Detect which cell encompasses the target text, then output its [x, y] center coordinate. 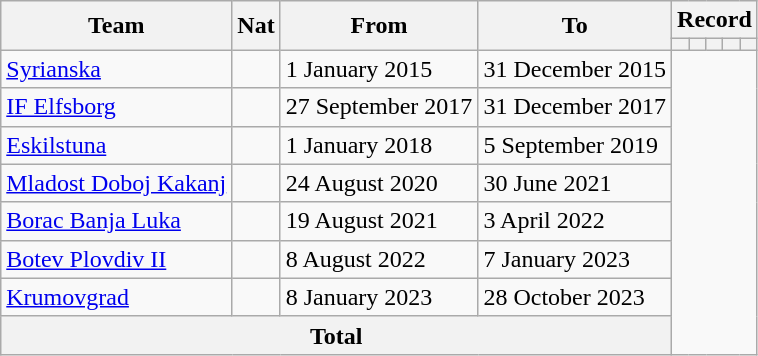
31 December 2017 [575, 107]
7 January 2023 [575, 259]
28 October 2023 [575, 297]
1 January 2018 [379, 145]
Eskilstuna [116, 145]
Borac Banja Luka [116, 221]
From [379, 26]
24 August 2020 [379, 183]
30 June 2021 [575, 183]
5 September 2019 [575, 145]
Botev Plovdiv II [116, 259]
Syrianska [116, 69]
Krumovgrad [116, 297]
19 August 2021 [379, 221]
Mladost Doboj Kakanj [116, 183]
8 August 2022 [379, 259]
8 January 2023 [379, 297]
Total [336, 335]
To [575, 26]
3 April 2022 [575, 221]
Nat [256, 26]
IF Elfsborg [116, 107]
Team [116, 26]
31 December 2015 [575, 69]
Record [715, 20]
27 September 2017 [379, 107]
1 January 2015 [379, 69]
